Extract the (x, y) coordinate from the center of the cell holding the provided text.  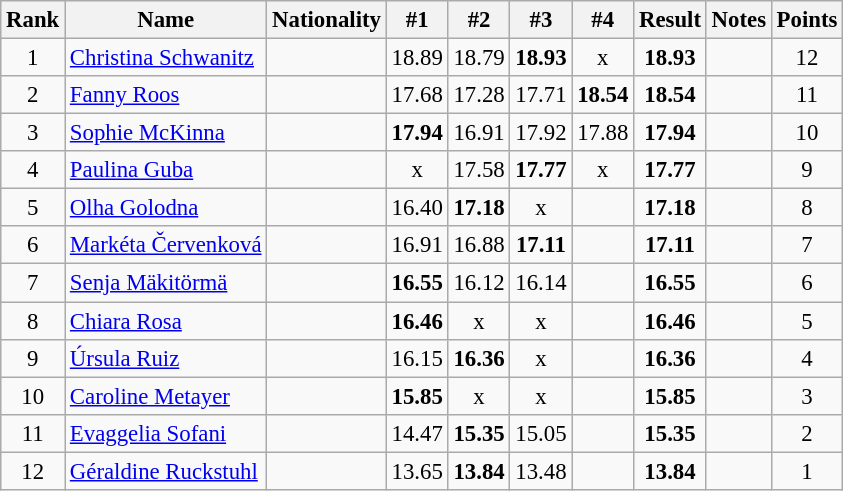
18.89 (417, 58)
Evaggelia Sofani (166, 433)
17.71 (541, 95)
17.28 (479, 95)
Sophie McKinna (166, 133)
Olha Golodna (166, 208)
13.48 (541, 471)
Name (166, 20)
Senja Mäkitörmä (166, 283)
17.92 (541, 133)
17.88 (603, 133)
#1 (417, 20)
Chiara Rosa (166, 321)
Notes (738, 20)
13.65 (417, 471)
Points (806, 20)
Úrsula Ruiz (166, 358)
Caroline Metayer (166, 396)
16.12 (479, 283)
16.15 (417, 358)
14.47 (417, 433)
17.58 (479, 170)
Result (670, 20)
Christina Schwanitz (166, 58)
Géraldine Ruckstuhl (166, 471)
#2 (479, 20)
17.68 (417, 95)
Markéta Červenková (166, 245)
#4 (603, 20)
15.05 (541, 433)
#3 (541, 20)
Fanny Roos (166, 95)
Rank (33, 20)
18.79 (479, 58)
16.40 (417, 208)
Paulina Guba (166, 170)
Nationality (326, 20)
16.88 (479, 245)
16.14 (541, 283)
